Capture the cell that displays the provided text and extract its [X, Y] central coordinate. 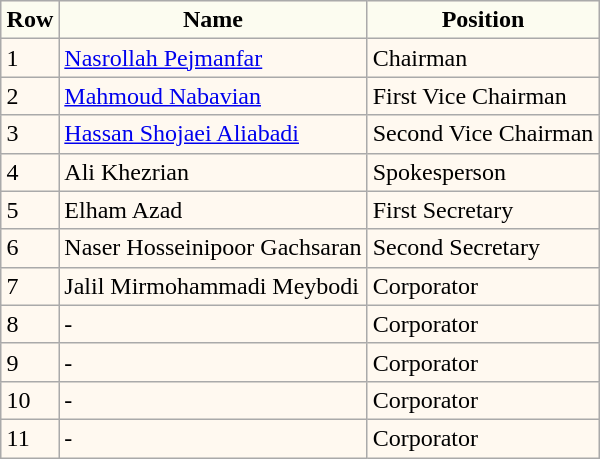
7 [30, 286]
Position [483, 20]
Hassan Shojaei Aliabadi [213, 134]
Spokesperson [483, 172]
8 [30, 324]
2 [30, 96]
6 [30, 248]
5 [30, 210]
Second Vice Chairman [483, 134]
Naser Hosseinipoor Gachsaran [213, 248]
Nasrollah Pejmanfar [213, 58]
11 [30, 438]
10 [30, 400]
Jalil Mirmohammadi Meybodi [213, 286]
First Secretary [483, 210]
Elham Azad [213, 210]
First Vice Chairman [483, 96]
Ali Khezrian [213, 172]
1 [30, 58]
Second Secretary [483, 248]
9 [30, 362]
Row [30, 20]
3 [30, 134]
Chairman [483, 58]
Mahmoud Nabavian [213, 96]
4 [30, 172]
Name [213, 20]
